Find where the given text appears and provide that cell's center as (x, y) coordinate. 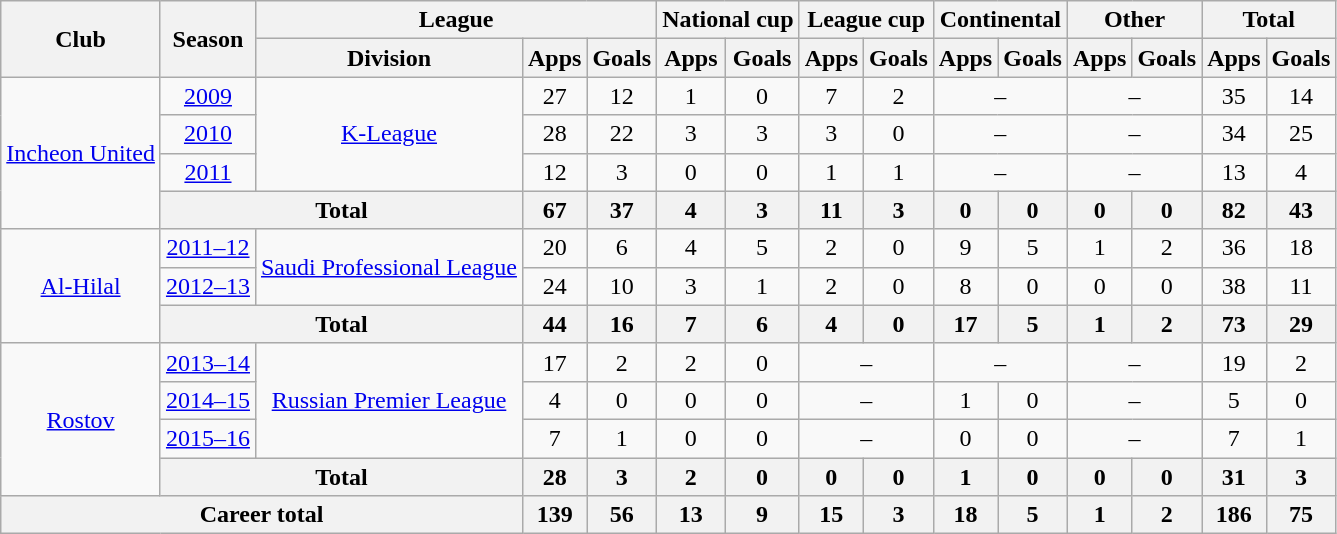
44 (554, 324)
Career total (262, 515)
73 (1234, 324)
36 (1234, 248)
31 (1234, 477)
League cup (866, 20)
Club (81, 39)
Continental (1000, 20)
27 (554, 96)
K-League (388, 134)
National cup (728, 20)
67 (554, 210)
16 (622, 324)
2009 (208, 96)
Division (388, 58)
29 (1301, 324)
Rostov (81, 419)
2015–16 (208, 438)
8 (965, 286)
20 (554, 248)
2011–12 (208, 248)
Incheon United (81, 153)
14 (1301, 96)
43 (1301, 210)
22 (622, 134)
2014–15 (208, 400)
Saudi Professional League (388, 267)
38 (1234, 286)
82 (1234, 210)
League (456, 20)
2010 (208, 134)
2012–13 (208, 286)
139 (554, 515)
2013–14 (208, 362)
Season (208, 39)
25 (1301, 134)
34 (1234, 134)
Al-Hilal (81, 286)
15 (831, 515)
56 (622, 515)
24 (554, 286)
186 (1234, 515)
19 (1234, 362)
10 (622, 286)
Other (1134, 20)
37 (622, 210)
Russian Premier League (388, 400)
35 (1234, 96)
75 (1301, 515)
2011 (208, 172)
